Pinpoint the cell where the given text exists, returning its (X, Y) midpoint coordinate. 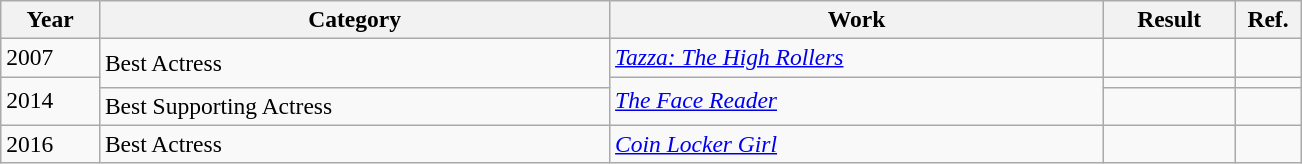
2016 (50, 144)
Ref. (1268, 19)
Category (354, 19)
2007 (50, 57)
Work (857, 19)
The Face Reader (857, 100)
Result (1169, 19)
2014 (50, 100)
Year (50, 19)
Best Supporting Actress (354, 106)
Coin Locker Girl (857, 144)
Tazza: The High Rollers (857, 57)
